Detect which cell encompasses the target text, then output its [x, y] center coordinate. 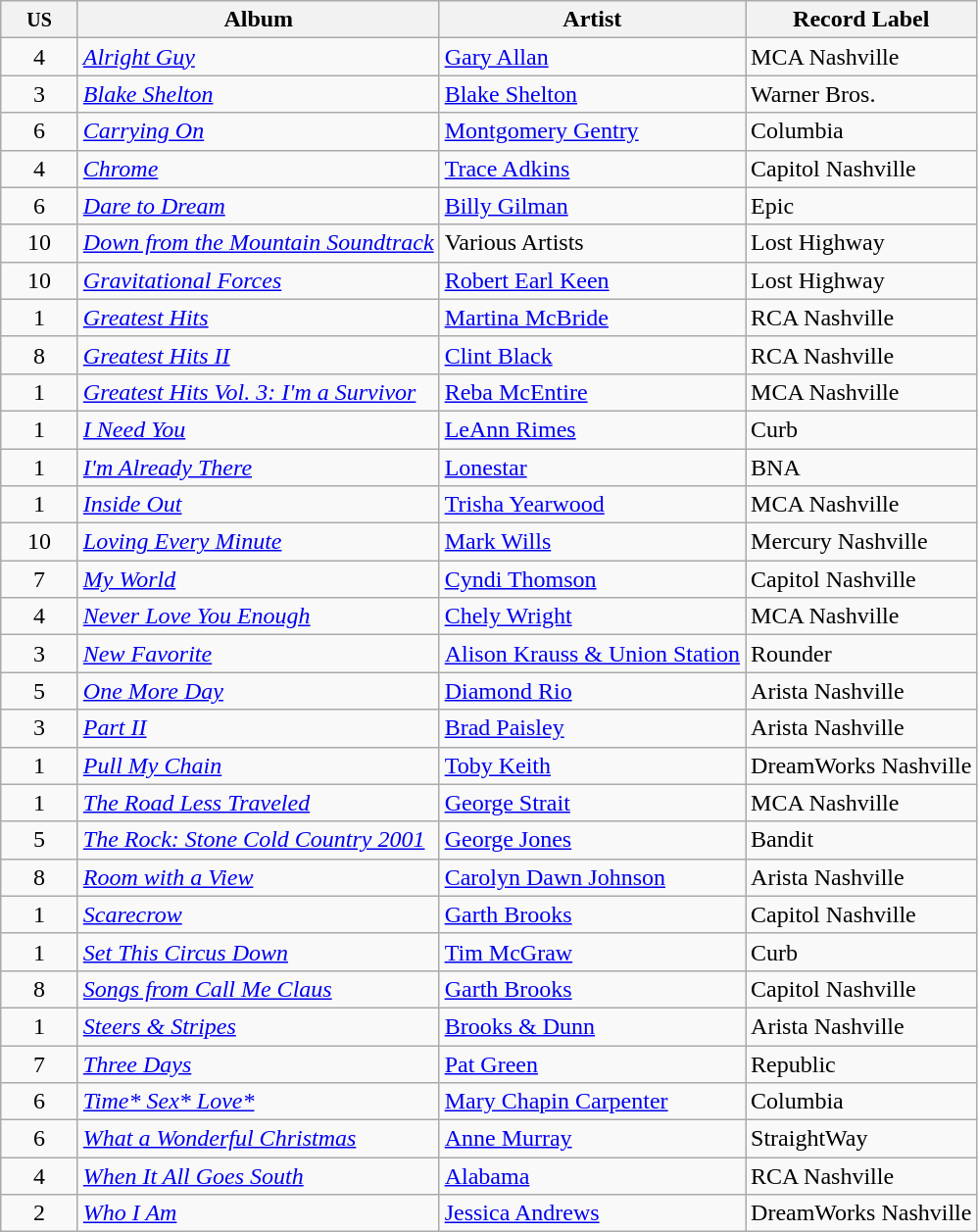
Brad Paisley [592, 728]
Jessica Andrews [592, 1213]
Part II [259, 728]
Time* Sex* Love* [259, 1102]
Montgomery Gentry [592, 131]
Mercury Nashville [861, 542]
Mark Wills [592, 542]
Toby Keith [592, 765]
Republic [861, 1063]
Greatest Hits Vol. 3: I'm a Survivor [259, 392]
Artist [592, 20]
Pat Green [592, 1063]
My World [259, 579]
2 [39, 1213]
Warner Bros. [861, 94]
Album [259, 20]
Scarecrow [259, 914]
Pull My Chain [259, 765]
The Road Less Traveled [259, 803]
Loving Every Minute [259, 542]
StraightWay [861, 1139]
Chely Wright [592, 616]
Set This Circus Down [259, 952]
Brooks & Dunn [592, 1026]
New Favorite [259, 654]
Diamond Rio [592, 691]
George Strait [592, 803]
Cyndi Thomson [592, 579]
Trace Adkins [592, 169]
One More Day [259, 691]
Reba McEntire [592, 392]
The Rock: Stone Cold Country 2001 [259, 840]
Carolyn Dawn Johnson [592, 877]
Greatest Hits II [259, 355]
Gravitational Forces [259, 280]
Trisha Yearwood [592, 505]
Room with a View [259, 877]
Down from the Mountain Soundtrack [259, 243]
LeAnn Rimes [592, 429]
Martina McBride [592, 318]
Lonestar [592, 468]
Epic [861, 206]
Greatest Hits [259, 318]
I Need You [259, 429]
Alison Krauss & Union Station [592, 654]
Tim McGraw [592, 952]
Mary Chapin Carpenter [592, 1102]
Who I Am [259, 1213]
Robert Earl Keen [592, 280]
Three Days [259, 1063]
Steers & Stripes [259, 1026]
Inside Out [259, 505]
I'm Already There [259, 468]
BNA [861, 468]
Billy Gilman [592, 206]
Rounder [861, 654]
Bandit [861, 840]
Alabama [592, 1176]
Record Label [861, 20]
When It All Goes South [259, 1176]
Carrying On [259, 131]
Chrome [259, 169]
Alright Guy [259, 57]
Songs from Call Me Claus [259, 989]
Never Love You Enough [259, 616]
Anne Murray [592, 1139]
US [39, 20]
Clint Black [592, 355]
What a Wonderful Christmas [259, 1139]
George Jones [592, 840]
Dare to Dream [259, 206]
Gary Allan [592, 57]
Various Artists [592, 243]
